Output the (x, y) coordinate of the center of the cell containing the given text.  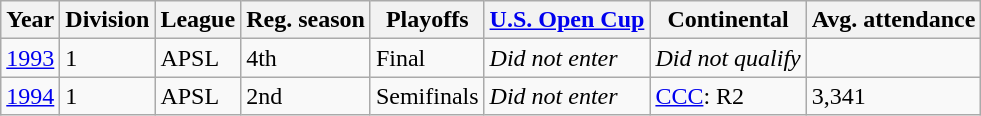
Division (108, 20)
2nd (306, 96)
Did not qualify (728, 58)
U.S. Open Cup (567, 20)
1994 (30, 96)
1993 (30, 58)
3,341 (894, 96)
Playoffs (427, 20)
Semifinals (427, 96)
CCC: R2 (728, 96)
Final (427, 58)
Avg. attendance (894, 20)
League (198, 20)
Reg. season (306, 20)
4th (306, 58)
Year (30, 20)
Continental (728, 20)
